Detect which cell encompasses the target text, then output its (x, y) center coordinate. 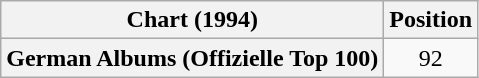
Position (431, 20)
92 (431, 58)
Chart (1994) (192, 20)
German Albums (Offizielle Top 100) (192, 58)
